For the text-containing cell, return its midpoint in [X, Y] coordinate format. 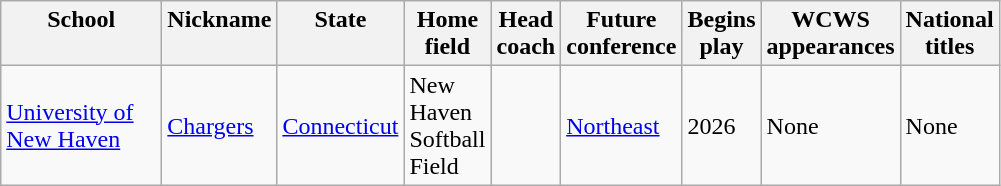
Nickname [220, 34]
National titles [950, 34]
University of New Haven [82, 126]
Begins play [722, 34]
Future conference [622, 34]
State [340, 34]
Northeast [622, 126]
Chargers [220, 126]
WCWS appearances [830, 34]
Head coach [526, 34]
2026 [722, 126]
New Haven Softball Field [448, 126]
Home field [448, 34]
Connecticut [340, 126]
School [82, 34]
